Return the [X, Y] coordinate for the center point of the cell that contains the specified text.  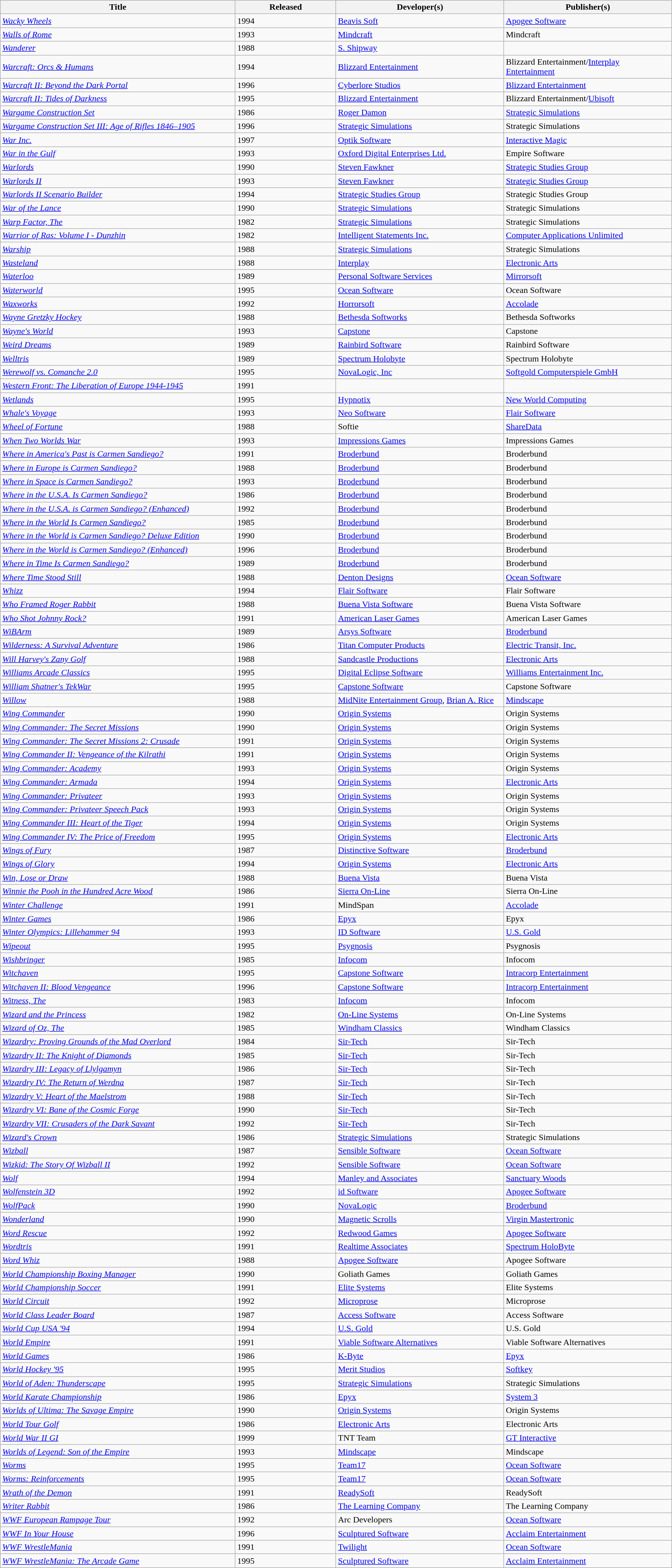
Redwood Games [420, 1233]
Manley and Associates [420, 1178]
Wing Commander: The Secret Missions [118, 727]
Werewolf vs. Comanche 2.0 [118, 372]
Whizz [118, 591]
id Software [420, 1192]
Wizardry IV: The Return of Werdna [118, 1083]
System 3 [588, 1397]
Wanderer [118, 48]
Wizardry III: Legacy of Llylgamyn [118, 1069]
Where in the U.S.A. is Carmen Sandiego? (Enhanced) [118, 509]
Wing Commander [118, 714]
Word Rescue [118, 1233]
Personal Software Services [420, 276]
Where in America's Past is Carmen Sandiego? [118, 454]
Witchaven II: Blood Vengeance [118, 987]
Wizkid: The Story Of Wizball II [118, 1165]
Will Harvey's Zany Golf [118, 659]
Blizzard Entertainment/Interplay Entertainment [588, 67]
WolfPack [118, 1205]
World Games [118, 1356]
Wing Commander: Academy [118, 768]
World Tour Golf [118, 1424]
MindSpan [420, 905]
Warrior of Ras: Volume I - Dunzhin [118, 235]
Interplay [420, 263]
Titan Computer Products [420, 645]
Roger Damon [420, 112]
Wizardry VII: Crusaders of the Dark Savant [118, 1124]
Wasteland [118, 263]
Where in the World Is Carmen Sandiego? [118, 522]
Who Shot Johnny Rock? [118, 618]
Beavis Soft [420, 21]
Neo Software [420, 413]
Where Time Stood Still [118, 577]
World Class Leader Board [118, 1315]
Wilderness: A Survival Adventure [118, 645]
Arsys Software [420, 632]
Computer Applications Unlimited [588, 235]
WWF European Rampage Tour [118, 1520]
Realtime Associates [420, 1246]
WWF WrestleMania [118, 1547]
Winter Challenge [118, 905]
World Hockey '95 [118, 1369]
Williams Arcade Classics [118, 673]
Spectrum HoloByte [588, 1246]
Wetlands [118, 400]
William Shatner's TekWar [118, 686]
Merit Studios [420, 1369]
Wizardry: Proving Grounds of the Mad Overlord [118, 1041]
Where in Time Is Carmen Sandiego? [118, 563]
Wing Commander II: Vengeance of the Kilrathi [118, 755]
WWF In Your House [118, 1534]
Witchaven [118, 973]
World War II GI [118, 1438]
Wing Commander: Privateer Speech Pack [118, 809]
Released [286, 7]
Whale's Voyage [118, 413]
Warlords [118, 167]
Welltris [118, 358]
Waterworld [118, 290]
Western Front: The Liberation of Europe 1944-1945 [118, 386]
Hypnotix [420, 400]
Digital Eclipse Software [420, 673]
Winter Olympics: Lillehammer 94 [118, 932]
Warlords II [118, 181]
Worlds of Legend: Son of the Empire [118, 1451]
Softie [420, 427]
War in the Gulf [118, 153]
Publisher(s) [588, 7]
Wargame Construction Set III: Age of Rifles 1846–1905 [118, 126]
ShareData [588, 427]
Wings of Fury [118, 850]
1999 [286, 1438]
Warship [118, 249]
Worms: Reinforcements [118, 1479]
MidNite Entertainment Group, Brian A. Rice [420, 700]
Interactive Magic [588, 140]
Magnetic Scrolls [420, 1219]
1983 [286, 1000]
Winter Games [118, 919]
Where in the World is Carmen Sandiego? (Enhanced) [118, 550]
Arc Developers [420, 1520]
Witness, The [118, 1000]
Wordtris [118, 1246]
Worlds of Ultima: The Savage Empire [118, 1410]
ID Software [420, 932]
Wheel of Fortune [118, 427]
GT Interactive [588, 1438]
Warlords II Scenario Builder [118, 195]
Win, Lose or Draw [118, 878]
Waterloo [118, 276]
Mirrorsoft [588, 276]
Worms [118, 1465]
WWF WrestleMania: The Arcade Game [118, 1561]
Warcraft: Orcs & Humans [118, 67]
Winnie the Pooh in the Hundred Acre Wood [118, 891]
When Two Worlds War [118, 440]
WiBArm [118, 632]
Distinctive Software [420, 850]
Warcraft II: Tides of Darkness [118, 99]
Warp Factor, The [118, 222]
Waxworks [118, 304]
Where in the World is Carmen Sandiego? Deluxe Edition [118, 536]
Wing Commander III: Heart of the Tiger [118, 823]
Electric Transit, Inc. [588, 645]
Wizard of Oz, The [118, 1028]
Writer Rabbit [118, 1506]
Who Framed Roger Rabbit [118, 604]
Developer(s) [420, 7]
Where in the U.S.A. Is Carmen Sandiego? [118, 495]
Wizardry II: The Knight of Diamonds [118, 1055]
1984 [286, 1041]
Wing Commander: The Secret Missions 2: Crusade [118, 741]
TNT Team [420, 1438]
Wizardry V: Heart of the Maelstrom [118, 1096]
Oxford Digital Enterprises Ltd. [420, 153]
Walls of Rome [118, 34]
New World Computing [588, 400]
Softkey [588, 1369]
Willow [118, 700]
War Inc. [118, 140]
Virgin Mastertronic [588, 1219]
Wizard's Crown [118, 1137]
Wing Commander: Privateer [118, 795]
Denton Designs [420, 577]
Wonderland [118, 1219]
Empire Software [588, 153]
Wizball [118, 1151]
Wolfenstein 3D [118, 1192]
World Circuit [118, 1301]
Wacky Wheels [118, 21]
Wing Commander: Armada [118, 782]
Williams Entertainment Inc. [588, 673]
Where in Europe is Carmen Sandiego? [118, 468]
Blizzard Entertainment/Ubisoft [588, 99]
Wings of Glory [118, 864]
World Championship Soccer [118, 1288]
Weird Dreams [118, 345]
Wipeout [118, 946]
Wayne's World [118, 331]
Warcraft II: Beyond the Dark Portal [118, 85]
NovaLogic [420, 1205]
Twilight [420, 1547]
Wing Commander IV: The Price of Freedom [118, 837]
Title [118, 7]
Wizard and the Princess [118, 1014]
K-Byte [420, 1356]
Word Whiz [118, 1260]
Horrorsoft [420, 304]
World Karate Championship [118, 1397]
Cyberlore Studios [420, 85]
1997 [286, 140]
War of the Lance [118, 208]
Intelligent Statements Inc. [420, 235]
Softgold Computerspiele GmbH [588, 372]
Wayne Gretzky Hockey [118, 317]
Wolf [118, 1178]
World of Aden: Thunderscape [118, 1383]
NovaLogic, Inc [420, 372]
Sanctuary Woods [588, 1178]
Optik Software [420, 140]
Wizardry VI: Bane of the Cosmic Forge [118, 1110]
Wrath of the Demon [118, 1492]
Where in Space is Carmen Sandiego? [118, 481]
Wargame Construction Set [118, 112]
World Cup USA '94 [118, 1329]
World Empire [118, 1342]
Sandcastle Productions [420, 659]
S. Shipway [420, 48]
World Championship Boxing Manager [118, 1274]
Wishbringer [118, 960]
